Locate the cell with the specified text and output its [x, y] center coordinate. 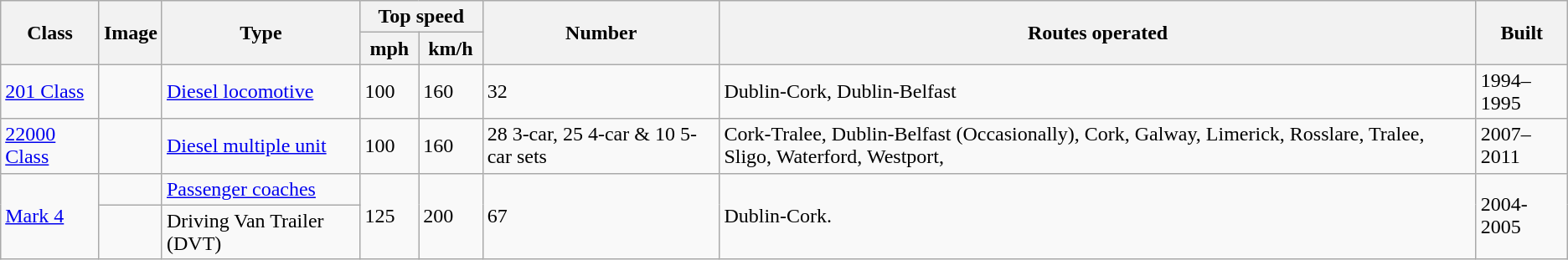
Routes operated [1097, 33]
Cork-Tralee, Dublin-Belfast (Occasionally), Cork, Galway, Limerick, Rosslare, Tralee, Sligo, Waterford, Westport, [1097, 145]
201 Class [50, 92]
Type [260, 33]
67 [601, 216]
Built [1521, 33]
Dublin-Cork, Dublin-Belfast [1097, 92]
Mark 4 [50, 216]
Image [131, 33]
Top speed [421, 17]
22000 Class [50, 145]
1994–1995 [1521, 92]
Driving Van Trailer (DVT) [260, 232]
32 [601, 92]
Diesel locomotive [260, 92]
2004-2005 [1521, 216]
28 3-car, 25 4-car & 10 5-car sets [601, 145]
Dublin-Cork. [1097, 216]
2007–2011 [1521, 145]
km/h [451, 48]
Diesel multiple unit [260, 145]
mph [389, 48]
Class [50, 33]
Passenger coaches [260, 189]
200 [451, 216]
Number [601, 33]
125 [389, 216]
